From the cell containing the given text, extract its center point as (x, y) coordinate. 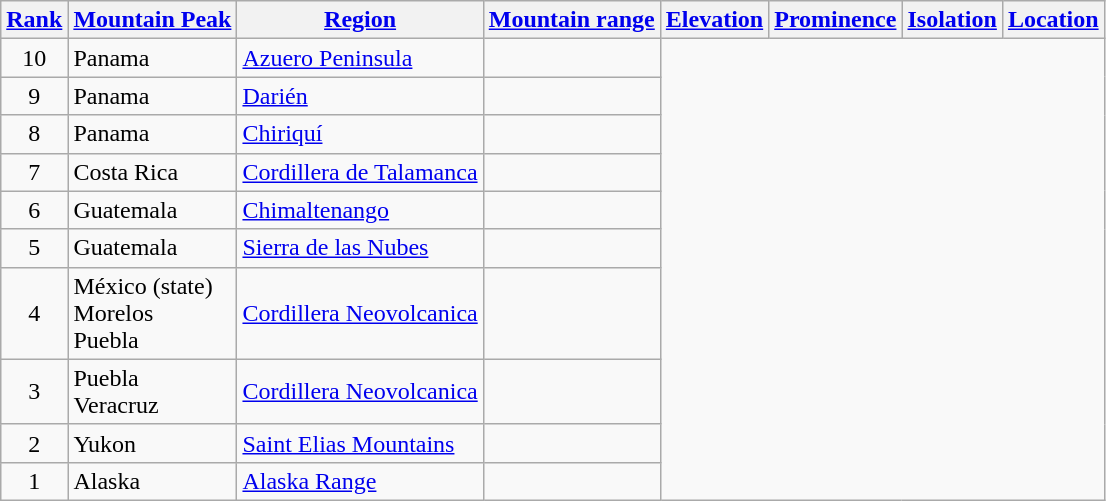
Yukon (152, 443)
Costa Rica (152, 172)
Mountain Peak (152, 20)
6 (34, 210)
Region (360, 20)
7 (34, 172)
3 (34, 392)
Alaska Range (360, 481)
4 (34, 313)
9 (34, 96)
Prominence (836, 20)
2 (34, 443)
Saint Elias Mountains (360, 443)
10 (34, 58)
Sierra de las Nubes (360, 248)
Mountain range (572, 20)
Azuero Peninsula (360, 58)
5 (34, 248)
Elevation (714, 20)
1 (34, 481)
Chiriquí (360, 134)
Location (1053, 20)
PueblaVeracruz (152, 392)
Darién (360, 96)
Isolation (952, 20)
Rank (34, 20)
Alaska (152, 481)
Cordillera de Talamanca (360, 172)
México (state)MorelosPuebla (152, 313)
Chimaltenango (360, 210)
8 (34, 134)
